Find where the given text appears and provide that cell's center as [x, y] coordinate. 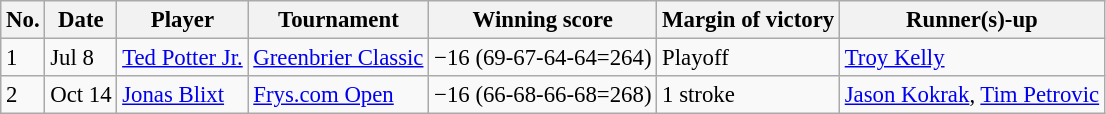
Greenbrier Classic [338, 58]
2 [23, 95]
Date [81, 20]
Margin of victory [748, 20]
No. [23, 20]
1 stroke [748, 95]
−16 (66-68-66-68=268) [543, 95]
Jason Kokrak, Tim Petrovic [972, 95]
Playoff [748, 58]
Frys.com Open [338, 95]
Player [182, 20]
Runner(s)-up [972, 20]
Jul 8 [81, 58]
Tournament [338, 20]
Jonas Blixt [182, 95]
Ted Potter Jr. [182, 58]
Oct 14 [81, 95]
Troy Kelly [972, 58]
−16 (69-67-64-64=264) [543, 58]
1 [23, 58]
Winning score [543, 20]
